Return (x, y) of the center of cell containing provided text 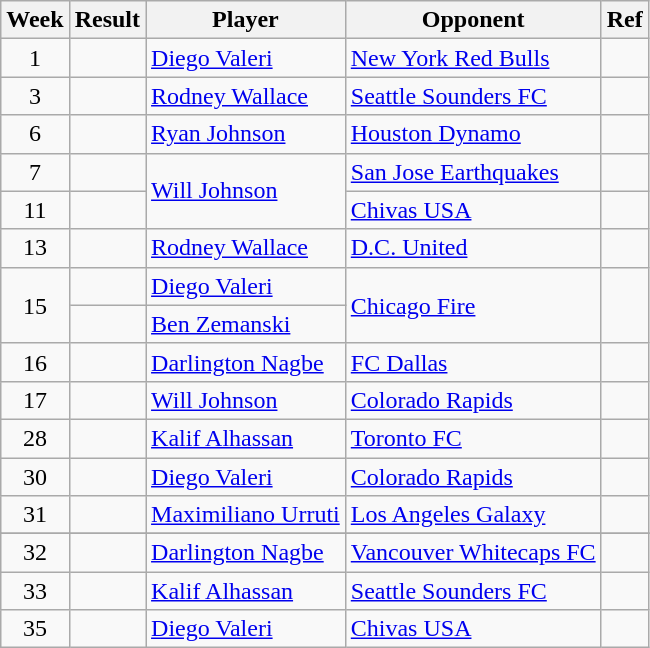
15 (35, 305)
Maximiliano Urruti (246, 515)
Player (246, 20)
1 (35, 58)
16 (35, 362)
Chicago Fire (473, 305)
Ryan Johnson (246, 134)
Result (107, 20)
Toronto FC (473, 438)
28 (35, 438)
17 (35, 400)
San Jose Earthquakes (473, 172)
33 (35, 591)
3 (35, 96)
Los Angeles Galaxy (473, 515)
Week (35, 20)
Opponent (473, 20)
7 (35, 172)
30 (35, 477)
Ref (624, 20)
Vancouver Whitecaps FC (473, 553)
11 (35, 210)
13 (35, 248)
Ben Zemanski (246, 324)
FC Dallas (473, 362)
35 (35, 629)
6 (35, 134)
Houston Dynamo (473, 134)
New York Red Bulls (473, 58)
D.C. United (473, 248)
32 (35, 553)
31 (35, 515)
